Detect which cell encompasses the target text, then output its (x, y) center coordinate. 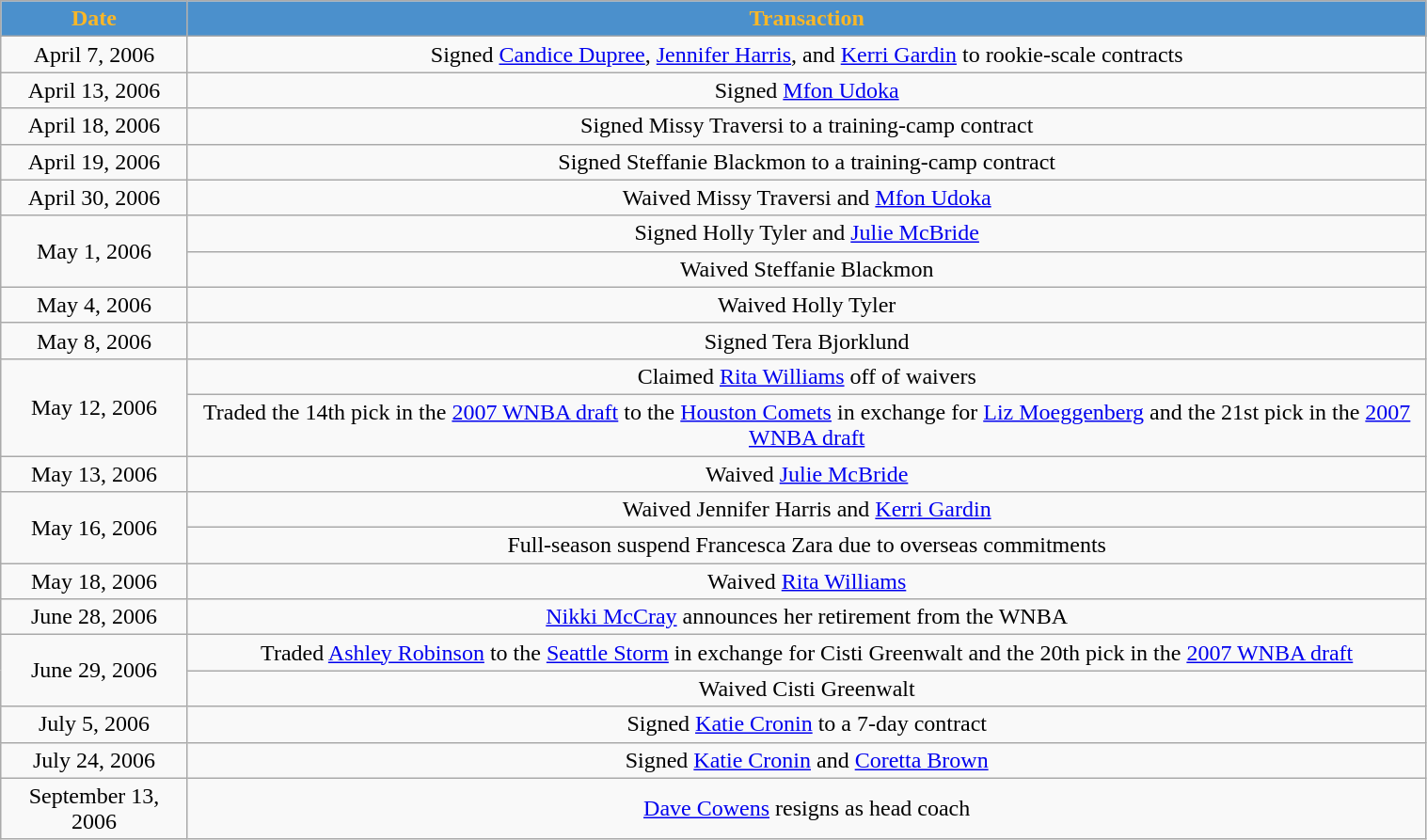
June 28, 2006 (94, 617)
May 12, 2006 (94, 406)
Traded Ashley Robinson to the Seattle Storm in exchange for Cisti Greenwalt and the 20th pick in the 2007 WNBA draft (807, 653)
Signed Steffanie Blackmon to a training-camp contract (807, 162)
April 18, 2006 (94, 126)
Waived Rita Williams (807, 581)
May 13, 2006 (94, 473)
Waived Jennifer Harris and Kerri Gardin (807, 510)
July 24, 2006 (94, 760)
Signed Tera Bjorklund (807, 341)
Signed Candice Dupree, Jennifer Harris, and Kerri Gardin to rookie-scale contracts (807, 55)
Signed Katie Cronin to a 7-day contract (807, 724)
June 29, 2006 (94, 671)
April 13, 2006 (94, 90)
Traded the 14th pick in the 2007 WNBA draft to the Houston Comets in exchange for Liz Moeggenberg and the 21st pick in the 2007 WNBA draft (807, 425)
May 8, 2006 (94, 341)
April 19, 2006 (94, 162)
Dave Cowens resigns as head coach (807, 809)
Waived Cisti Greenwalt (807, 689)
Nikki McCray announces her retirement from the WNBA (807, 617)
Full-season suspend Francesca Zara due to overseas commitments (807, 546)
May 16, 2006 (94, 528)
Waived Missy Traversi and Mfon Udoka (807, 198)
Signed Holly Tyler and Julie McBride (807, 233)
Signed Katie Cronin and Coretta Brown (807, 760)
April 30, 2006 (94, 198)
Date (94, 19)
Claimed Rita Williams off of waivers (807, 376)
April 7, 2006 (94, 55)
Transaction (807, 19)
September 13, 2006 (94, 809)
May 18, 2006 (94, 581)
Signed Missy Traversi to a training-camp contract (807, 126)
May 1, 2006 (94, 251)
Waived Steffanie Blackmon (807, 269)
Waived Holly Tyler (807, 305)
Waived Julie McBride (807, 473)
Signed Mfon Udoka (807, 90)
July 5, 2006 (94, 724)
May 4, 2006 (94, 305)
